For the text-containing cell, return its midpoint in (x, y) coordinate format. 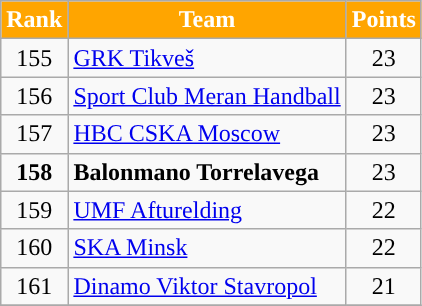
Balonmano Torrelavega (207, 172)
21 (384, 286)
160 (34, 248)
Sport Club Meran Handball (207, 96)
155 (34, 58)
Points (384, 20)
SKA Minsk (207, 248)
159 (34, 210)
UMF Afturelding (207, 210)
157 (34, 134)
Dinamo Viktor Stavropol (207, 286)
GRK Tikveš (207, 58)
161 (34, 286)
HBC CSKA Moscow (207, 134)
Team (207, 20)
Rank (34, 20)
156 (34, 96)
158 (34, 172)
